For the text-containing cell, return its midpoint in [x, y] coordinate format. 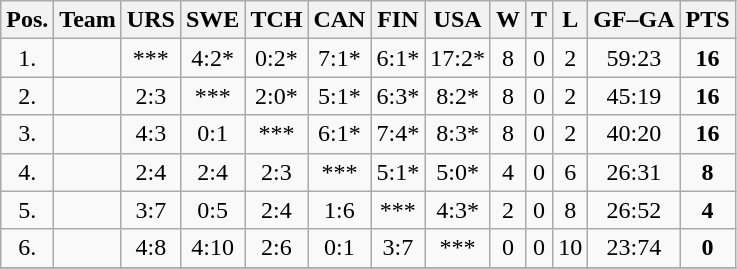
CAN [340, 20]
2:6 [276, 248]
26:52 [634, 210]
SWE [212, 20]
10 [570, 248]
4:3* [458, 210]
1. [28, 58]
T [540, 20]
23:74 [634, 248]
URS [150, 20]
W [508, 20]
3. [28, 134]
L [570, 20]
1:6 [340, 210]
26:31 [634, 172]
4:3 [150, 134]
6. [28, 248]
TCH [276, 20]
7:4* [398, 134]
8:2* [458, 96]
6 [570, 172]
5:0* [458, 172]
40:20 [634, 134]
2:0* [276, 96]
USA [458, 20]
5. [28, 210]
6:3* [398, 96]
Pos. [28, 20]
0:2* [276, 58]
2. [28, 96]
4:2* [212, 58]
4:8 [150, 248]
4. [28, 172]
8:3* [458, 134]
7:1* [340, 58]
FIN [398, 20]
GF–GA [634, 20]
4:10 [212, 248]
45:19 [634, 96]
59:23 [634, 58]
17:2* [458, 58]
0:5 [212, 210]
PTS [708, 20]
Team [88, 20]
